Extract the (x, y) coordinate from the center of the cell holding the provided text.  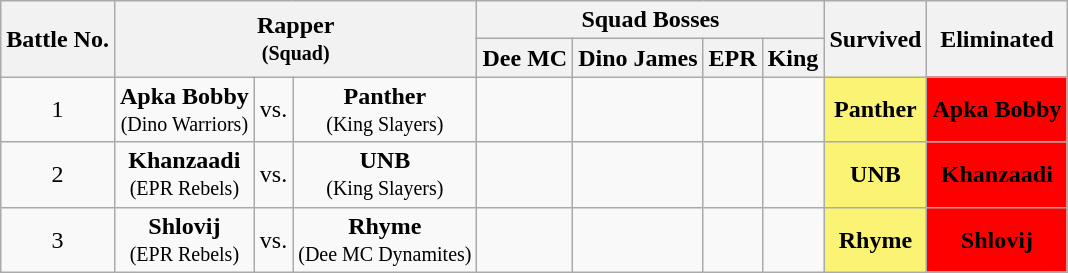
Panther(King Slayers) (385, 110)
UNB(King Slayers) (385, 174)
UNB (876, 174)
Khanzaadi (997, 174)
Apka Bobby(Dino Warriors) (184, 110)
2 (58, 174)
Shlovij(EPR Rebels) (184, 240)
Dino James (638, 58)
Rapper(Squad) (296, 39)
Rhyme (876, 240)
Panther (876, 110)
Shlovij (997, 240)
1 (58, 110)
Squad Bosses (650, 20)
King (793, 58)
Eliminated (997, 39)
3 (58, 240)
Dee MC (525, 58)
Survived (876, 39)
Apka Bobby (997, 110)
Rhyme(Dee MC Dynamites) (385, 240)
Battle No. (58, 39)
Khanzaadi(EPR Rebels) (184, 174)
EPR (732, 58)
